Return the [x, y] coordinate for the center point of the cell that contains the specified text.  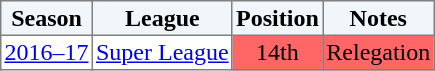
14th [277, 52]
Super League [162, 52]
Notes [378, 18]
Position [277, 18]
League [162, 18]
Season [47, 18]
2016–17 [47, 52]
Relegation [378, 52]
